Capture the cell that displays the provided text and extract its [x, y] central coordinate. 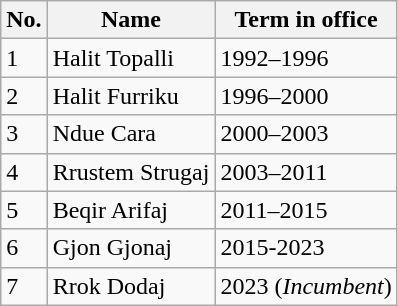
6 [24, 248]
1996–2000 [306, 96]
2000–2003 [306, 134]
Name [131, 20]
Term in office [306, 20]
5 [24, 210]
2 [24, 96]
4 [24, 172]
2011–2015 [306, 210]
No. [24, 20]
Rrustem Strugaj [131, 172]
Ndue Cara [131, 134]
Rrok Dodaj [131, 286]
3 [24, 134]
Gjon Gjonaj [131, 248]
Halit Topalli [131, 58]
7 [24, 286]
Beqir Arifaj [131, 210]
1992–1996 [306, 58]
2023 (Incumbent) [306, 286]
1 [24, 58]
Halit Furriku [131, 96]
2015-2023 [306, 248]
2003–2011 [306, 172]
